Capture the cell that displays the provided text and extract its [X, Y] central coordinate. 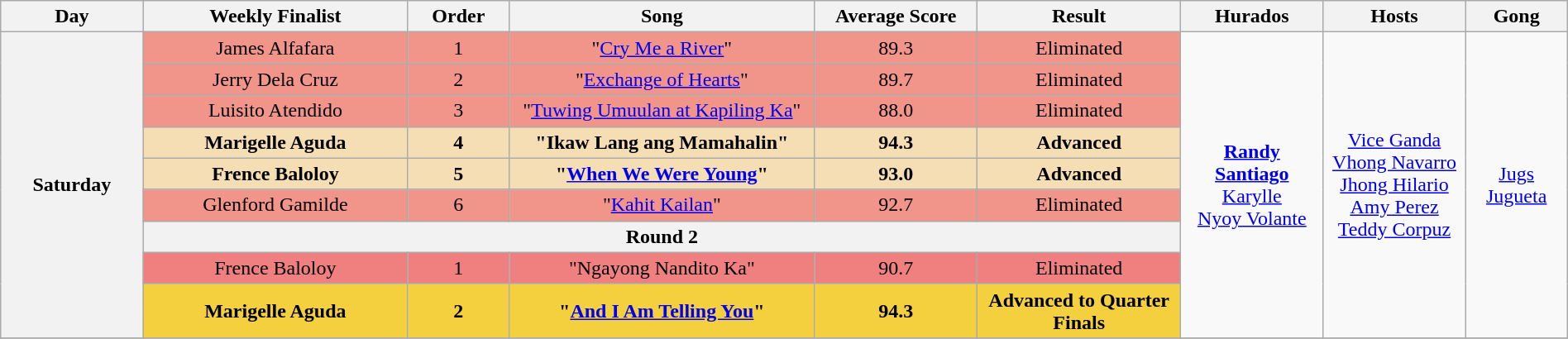
93.0 [896, 174]
Gong [1517, 17]
"Cry Me a River" [662, 48]
Glenford Gamilde [275, 205]
"And I Am Telling You" [662, 311]
5 [458, 174]
Randy Santiago Karylle Nyoy Volante [1252, 185]
James Alfafara [275, 48]
Hosts [1394, 17]
3 [458, 111]
Day [72, 17]
Vice Ganda Vhong NavarroJhong HilarioAmy PerezTeddy Corpuz [1394, 185]
"Ngayong Nandito Ka" [662, 268]
"Ikaw Lang ang Mamahalin" [662, 142]
"Exchange of Hearts" [662, 79]
Jerry Dela Cruz [275, 79]
Average Score [896, 17]
90.7 [896, 268]
Song [662, 17]
Hurados [1252, 17]
Advanced to Quarter Finals [1079, 311]
Order [458, 17]
Weekly Finalist [275, 17]
92.7 [896, 205]
"Kahit Kailan" [662, 205]
"Tuwing Umuulan at Kapiling Ka" [662, 111]
88.0 [896, 111]
Jugs Jugueta [1517, 185]
Luisito Atendido [275, 111]
Result [1079, 17]
4 [458, 142]
Round 2 [662, 236]
Saturday [72, 185]
89.3 [896, 48]
89.7 [896, 79]
"When We Were Young" [662, 174]
6 [458, 205]
